Scan for the cell matching the given text and deliver its [X, Y] coordinate at center. 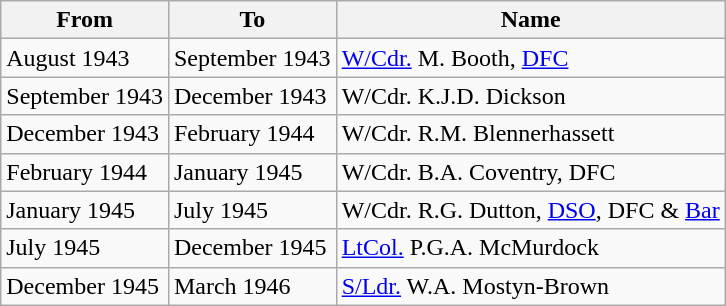
W/Cdr. R.M. Blennerhassett [530, 134]
W/Cdr. K.J.D. Dickson [530, 96]
S/Ldr. W.A. Mostyn-Brown [530, 286]
W/Cdr. B.A. Coventry, DFC [530, 172]
W/Cdr. R.G. Dutton, DSO, DFC & Bar [530, 210]
Name [530, 20]
August 1943 [85, 58]
March 1946 [252, 286]
From [85, 20]
To [252, 20]
W/Cdr. M. Booth, DFC [530, 58]
LtCol. P.G.A. McMurdock [530, 248]
